Capture the cell that displays the provided text and extract its (x, y) central coordinate. 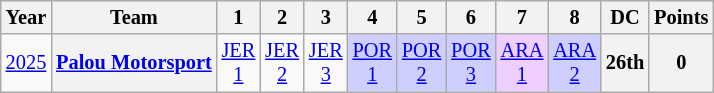
Year (26, 17)
ARA1 (522, 63)
5 (422, 17)
4 (372, 17)
Points (681, 17)
POR1 (372, 63)
ARA2 (574, 63)
2 (282, 17)
6 (470, 17)
POR3 (470, 63)
3 (326, 17)
26th (625, 63)
POR2 (422, 63)
DC (625, 17)
Team (134, 17)
0 (681, 63)
2025 (26, 63)
8 (574, 17)
Palou Motorsport (134, 63)
7 (522, 17)
JER2 (282, 63)
JER3 (326, 63)
1 (239, 17)
JER1 (239, 63)
